Return (X, Y) of the center of cell containing provided text 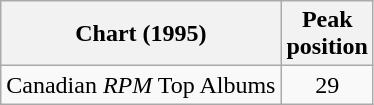
Chart (1995) (141, 34)
Canadian RPM Top Albums (141, 85)
Peakposition (327, 34)
29 (327, 85)
